Identify which cell holds the provided text, then report its [x, y] central coordinate. 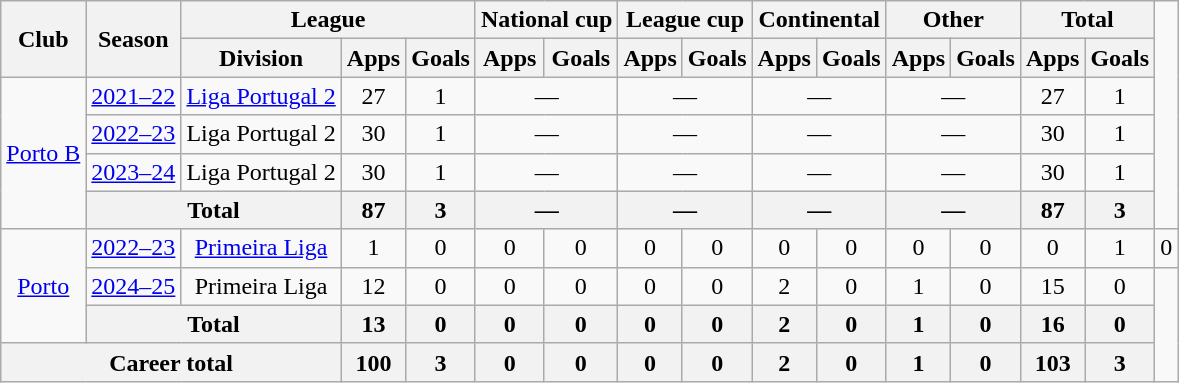
Club [44, 39]
103 [1052, 362]
13 [373, 324]
Career total [172, 362]
15 [1052, 286]
Continental [819, 20]
2024–25 [134, 286]
National cup [546, 20]
12 [373, 286]
16 [1052, 324]
Porto [44, 286]
2021–22 [134, 96]
League cup [685, 20]
Porto B [44, 153]
League [328, 20]
Other [953, 20]
Season [134, 39]
Division [261, 58]
2023–24 [134, 172]
100 [373, 362]
